Search for the cell housing the specified text and yield its (X, Y) center coordinate. 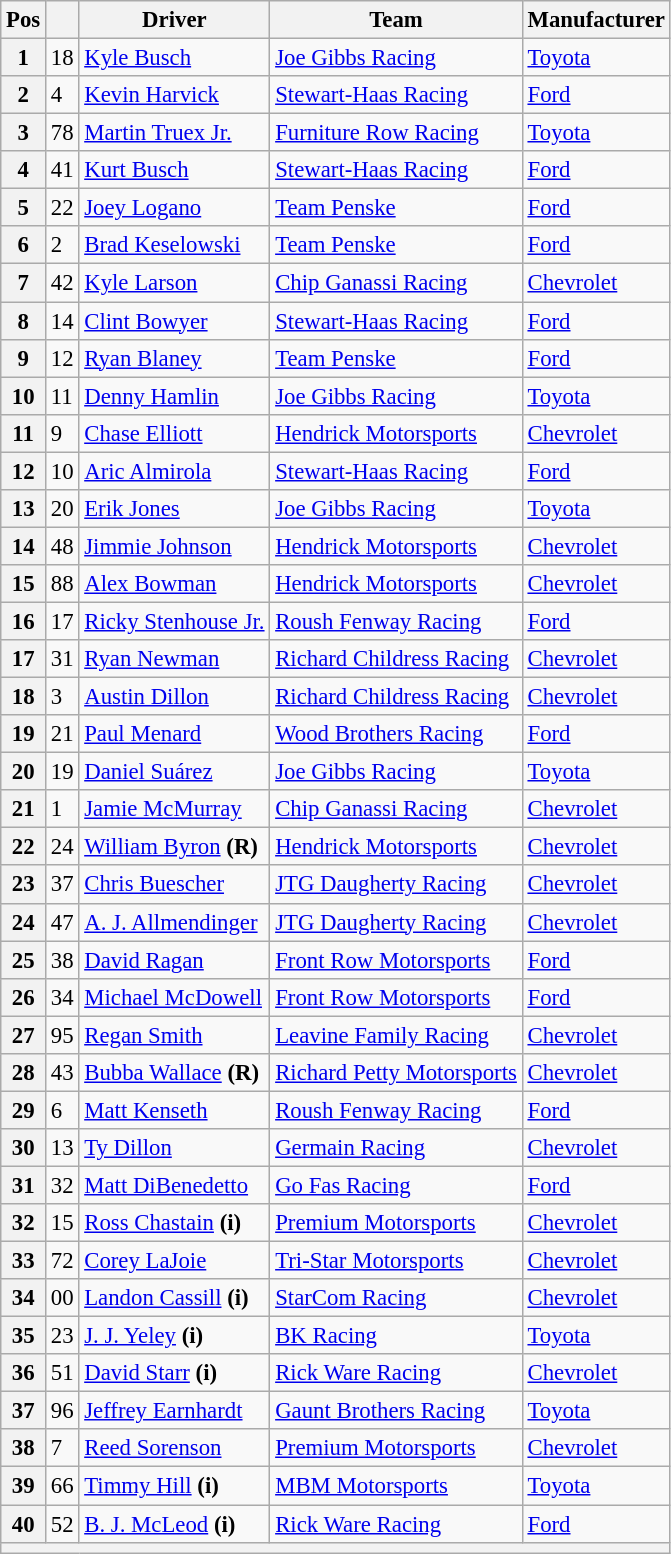
Brad Keselowski (174, 245)
8 (24, 321)
5 (24, 208)
Denny Hamlin (174, 396)
Daniel Suárez (174, 772)
Corey LaJoie (174, 1261)
Gaunt Brothers Racing (396, 1411)
66 (62, 1486)
Bubba Wallace (R) (174, 1073)
Ricky Stenhouse Jr. (174, 621)
78 (62, 133)
48 (62, 546)
Paul Menard (174, 734)
35 (24, 1336)
95 (62, 1035)
Germain Racing (396, 1148)
Landon Cassill (i) (174, 1298)
Jamie McMurray (174, 809)
43 (62, 1073)
26 (24, 997)
Timmy Hill (i) (174, 1486)
Wood Brothers Racing (396, 734)
Jeffrey Earnhardt (174, 1411)
Chris Buescher (174, 885)
Clint Bowyer (174, 321)
Michael McDowell (174, 997)
David Ragan (174, 960)
Erik Jones (174, 509)
Austin Dillon (174, 697)
Matt Kenseth (174, 1110)
Jimmie Johnson (174, 546)
Kurt Busch (174, 170)
40 (24, 1524)
Joey Logano (174, 208)
00 (62, 1298)
Furniture Row Racing (396, 133)
Go Fas Racing (396, 1185)
Pos (24, 20)
42 (62, 283)
Leavine Family Racing (396, 1035)
27 (24, 1035)
David Starr (i) (174, 1373)
B. J. McLeod (i) (174, 1524)
30 (24, 1148)
William Byron (R) (174, 847)
Richard Petty Motorsports (396, 1073)
47 (62, 922)
Driver (174, 20)
Reed Sorenson (174, 1449)
Regan Smith (174, 1035)
A. J. Allmendinger (174, 922)
51 (62, 1373)
52 (62, 1524)
Matt DiBenedetto (174, 1185)
36 (24, 1373)
28 (24, 1073)
BK Racing (396, 1336)
96 (62, 1411)
39 (24, 1486)
StarCom Racing (396, 1298)
29 (24, 1110)
Kevin Harvick (174, 95)
Ryan Blaney (174, 358)
41 (62, 170)
Ross Chastain (i) (174, 1223)
MBM Motorsports (396, 1486)
25 (24, 960)
Alex Bowman (174, 584)
Martin Truex Jr. (174, 133)
Ryan Newman (174, 659)
Aric Almirola (174, 471)
Chase Elliott (174, 433)
16 (24, 621)
72 (62, 1261)
33 (24, 1261)
Ty Dillon (174, 1148)
Team (396, 20)
J. J. Yeley (i) (174, 1336)
88 (62, 584)
Manufacturer (596, 20)
Kyle Larson (174, 283)
Kyle Busch (174, 58)
Tri-Star Motorsports (396, 1261)
